For the text-containing cell, return its midpoint in (x, y) coordinate format. 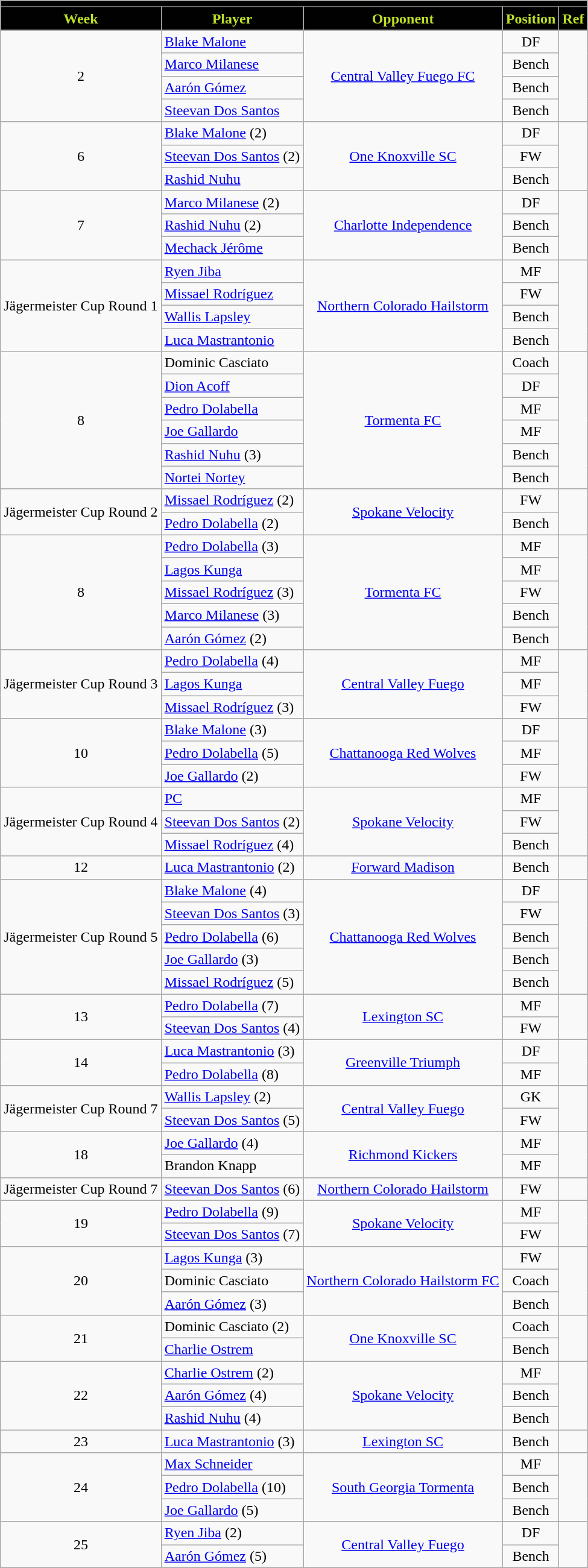
Northern Colorado Hailstorm FC (403, 1280)
Aarón Gómez (5) (232, 1556)
Greenville Triumph (403, 1063)
Pedro Dolabella (7) (232, 1005)
Pedro Dolabella (3) (232, 546)
Joe Gallardo (4) (232, 1143)
Rashid Nuhu (2) (232, 225)
Richmond Kickers (403, 1154)
Charlie Ostrem (232, 1349)
Ryen Jiba (232, 271)
Jägermeister Cup Round 3 (81, 684)
Steevan Dos Santos (4) (232, 1028)
Marco Milanese (3) (232, 615)
19 (81, 1223)
24 (81, 1487)
Charlotte Independence (403, 225)
Pedro Dolabella (4) (232, 661)
Pedro Dolabella (2) (232, 523)
Aarón Gómez (2) (232, 638)
Dominic Casciato (2) (232, 1326)
Luca Mastrantonio (2) (232, 867)
Marco Milanese (232, 65)
Brandon Knapp (232, 1166)
Pedro Dolabella (9) (232, 1212)
21 (81, 1338)
Wallis Lapsley (2) (232, 1097)
Jägermeister Cup Round 4 (81, 822)
Lagos Kunga (3) (232, 1258)
Rashid Nuhu (232, 179)
Charlie Ostrem (2) (232, 1373)
Steevan Dos Santos (3) (232, 913)
Steevan Dos Santos (232, 110)
GK (531, 1097)
Missael Rodríguez (4) (232, 845)
25 (81, 1544)
Missael Rodríguez (5) (232, 982)
Forward Madison (403, 867)
Pedro Dolabella (10) (232, 1487)
2 (81, 76)
Rashid Nuhu (4) (232, 1418)
Joe Gallardo (5) (232, 1510)
6 (81, 156)
Blake Malone (2) (232, 133)
Blake Malone (4) (232, 890)
Pedro Dolabella (8) (232, 1074)
14 (81, 1063)
Position (531, 19)
Ryen Jiba (2) (232, 1533)
Aarón Gómez (3) (232, 1303)
13 (81, 1016)
Jägermeister Cup Round 5 (81, 936)
Pedro Dolabella (232, 409)
Week (81, 19)
Jägermeister Cup Round 2 (81, 512)
7 (81, 225)
Opponent (403, 19)
Nortei Nortey (232, 477)
Dion Acoff (232, 386)
Marco Milanese (2) (232, 202)
Pedro Dolabella (5) (232, 753)
South Georgia Tormenta (403, 1487)
Steevan Dos Santos (7) (232, 1235)
Joe Gallardo (3) (232, 959)
Aarón Gómez (232, 87)
PC (232, 799)
Aarón Gómez (4) (232, 1396)
Player (232, 19)
Ref (573, 19)
Steevan Dos Santos (6) (232, 1189)
Rashid Nuhu (3) (232, 455)
Jägermeister Cup Round 1 (81, 305)
Central Valley Fuego FC (403, 76)
12 (81, 867)
10 (81, 753)
Joe Gallardo (232, 432)
Blake Malone (3) (232, 730)
Wallis Lapsley (232, 317)
Missael Rodríguez (232, 294)
23 (81, 1441)
20 (81, 1280)
Max Schneider (232, 1464)
Mechack Jérôme (232, 248)
22 (81, 1396)
Pedro Dolabella (6) (232, 936)
Blake Malone (232, 42)
Missael Rodríguez (2) (232, 500)
Steevan Dos Santos (5) (232, 1120)
18 (81, 1154)
Joe Gallardo (2) (232, 776)
Luca Mastrantonio (232, 340)
